Return the (X, Y) coordinate for the center point of the cell that contains the specified text.  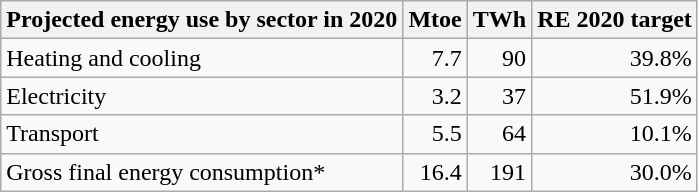
90 (499, 58)
3.2 (435, 96)
37 (499, 96)
Mtoe (435, 20)
Gross final energy consumption* (202, 172)
Electricity (202, 96)
RE 2020 target (615, 20)
64 (499, 134)
10.1% (615, 134)
Transport (202, 134)
51.9% (615, 96)
Projected energy use by sector in 2020 (202, 20)
TWh (499, 20)
5.5 (435, 134)
16.4 (435, 172)
Heating and cooling (202, 58)
191 (499, 172)
39.8% (615, 58)
30.0% (615, 172)
7.7 (435, 58)
